Extract the [x, y] coordinate from the center of the cell holding the provided text.  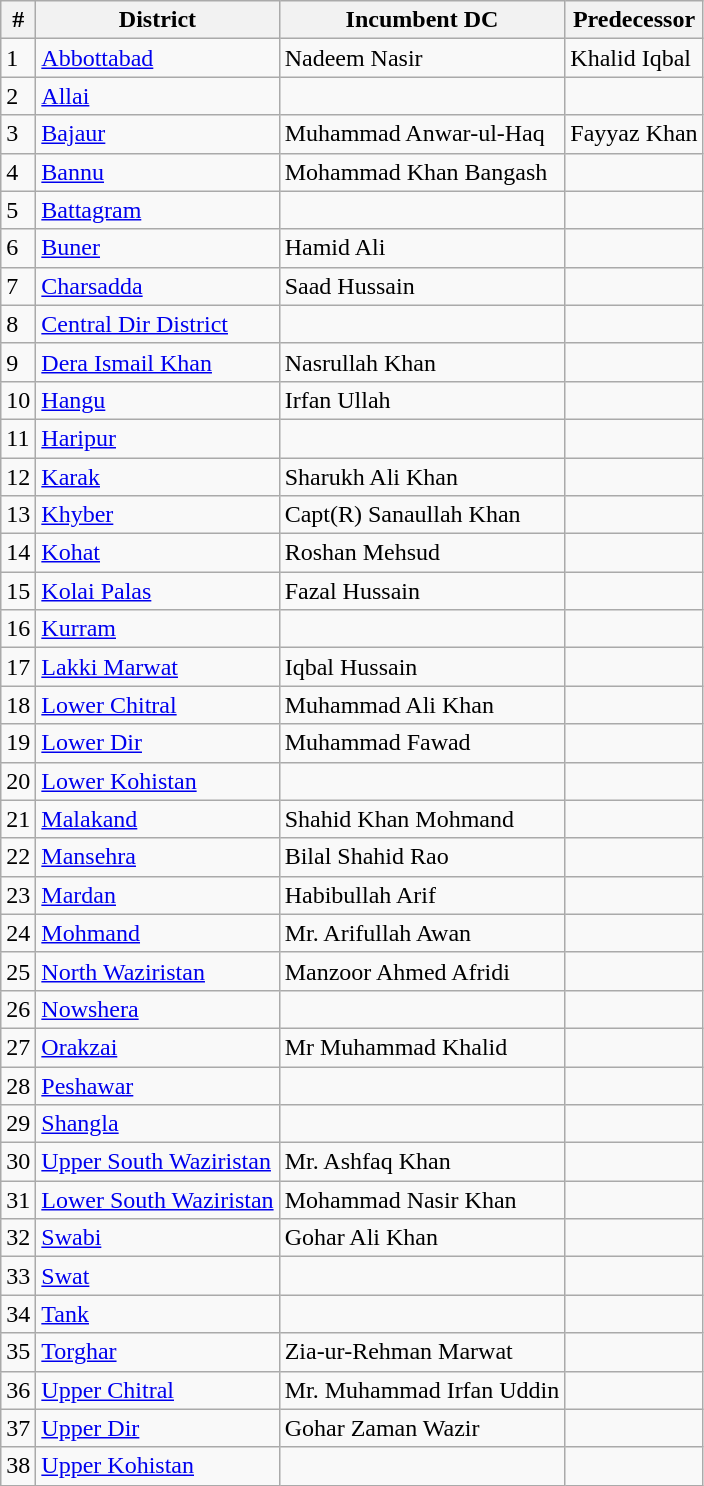
North Waziristan [158, 971]
Torghar [158, 1352]
25 [18, 971]
30 [18, 1162]
Khyber [158, 515]
32 [18, 1238]
Karak [158, 477]
Nasrullah Khan [422, 362]
Roshan Mehsud [422, 553]
Muhammad Ali Khan [422, 705]
Habibullah Arif [422, 895]
8 [18, 324]
Peshawar [158, 1085]
Central Dir District [158, 324]
Sharukh Ali Khan [422, 477]
4 [18, 172]
Muhammad Fawad [422, 743]
10 [18, 400]
33 [18, 1276]
Bannu [158, 172]
6 [18, 248]
29 [18, 1124]
3 [18, 134]
Iqbal Hussain [422, 667]
Malakand [158, 819]
Muhammad Anwar-ul-Haq [422, 134]
12 [18, 477]
Swat [158, 1276]
37 [18, 1428]
20 [18, 781]
Mardan [158, 895]
# [18, 20]
Kolai Palas [158, 591]
District [158, 20]
Capt(R) Sanaullah Khan [422, 515]
Mr. Muhammad Irfan Uddin [422, 1390]
Zia-ur-Rehman Marwat [422, 1352]
Battagram [158, 210]
Khalid Iqbal [634, 58]
Hamid Ali [422, 248]
Shangla [158, 1124]
Upper Kohistan [158, 1466]
Haripur [158, 438]
5 [18, 210]
Charsadda [158, 286]
Mohammad Nasir Khan [422, 1200]
Fayyaz Khan [634, 134]
Upper South Waziristan [158, 1162]
27 [18, 1047]
14 [18, 553]
Kohat [158, 553]
35 [18, 1352]
Mr. Arifullah Awan [422, 933]
Swabi [158, 1238]
31 [18, 1200]
Mohmand [158, 933]
9 [18, 362]
Upper Chitral [158, 1390]
Gohar Ali Khan [422, 1238]
Lakki Marwat [158, 667]
13 [18, 515]
15 [18, 591]
19 [18, 743]
Mr. Ashfaq Khan [422, 1162]
18 [18, 705]
Mohammad Khan Bangash [422, 172]
21 [18, 819]
Upper Dir [158, 1428]
Gohar Zaman Wazir [422, 1428]
Orakzai [158, 1047]
Bajaur [158, 134]
28 [18, 1085]
16 [18, 629]
Manzoor Ahmed Afridi [422, 971]
22 [18, 857]
Shahid Khan Mohmand [422, 819]
Predecessor [634, 20]
7 [18, 286]
23 [18, 895]
1 [18, 58]
Mansehra [158, 857]
Buner [158, 248]
38 [18, 1466]
Nowshera [158, 1009]
36 [18, 1390]
Lower Dir [158, 743]
Lower Kohistan [158, 781]
Hangu [158, 400]
Kurram [158, 629]
Dera Ismail Khan [158, 362]
Lower Chitral [158, 705]
Fazal Hussain [422, 591]
Mr Muhammad Khalid [422, 1047]
26 [18, 1009]
2 [18, 96]
17 [18, 667]
Abbottabad [158, 58]
Saad Hussain [422, 286]
Tank [158, 1314]
Bilal Shahid Rao [422, 857]
Incumbent DC [422, 20]
11 [18, 438]
Allai [158, 96]
24 [18, 933]
34 [18, 1314]
Irfan Ullah [422, 400]
Nadeem Nasir [422, 58]
Lower South Waziristan [158, 1200]
